Return (x, y) of the center of cell containing provided text 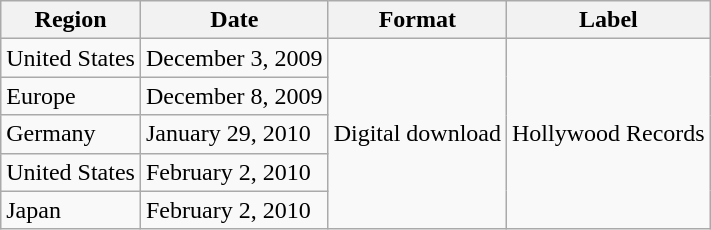
Japan (71, 210)
Digital download (417, 134)
Europe (71, 96)
Date (234, 20)
Region (71, 20)
Hollywood Records (609, 134)
December 8, 2009 (234, 96)
Germany (71, 134)
January 29, 2010 (234, 134)
Format (417, 20)
December 3, 2009 (234, 58)
Label (609, 20)
